Scan for the cell matching the given text and deliver its (x, y) coordinate at center. 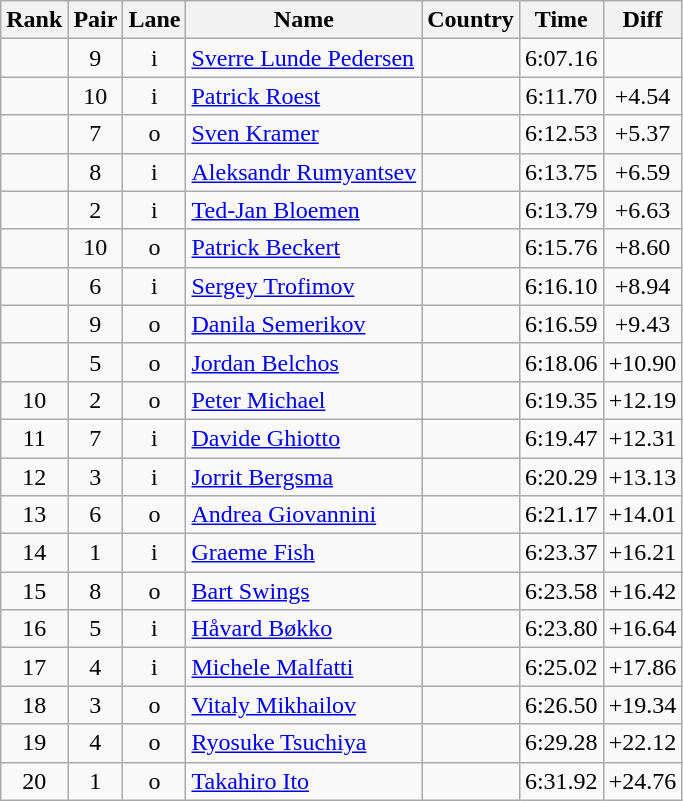
Ted-Jan Bloemen (304, 210)
Aleksandr Rumyantsev (304, 172)
6:16.59 (561, 324)
Håvard Bøkko (304, 629)
18 (34, 705)
11 (34, 438)
+22.12 (642, 743)
+6.59 (642, 172)
+19.34 (642, 705)
6:21.17 (561, 515)
+12.19 (642, 400)
20 (34, 781)
Jordan Belchos (304, 362)
+8.94 (642, 286)
6:26.50 (561, 705)
Jorrit Bergsma (304, 477)
+5.37 (642, 134)
+10.90 (642, 362)
6:31.92 (561, 781)
6:18.06 (561, 362)
6:07.16 (561, 58)
14 (34, 553)
+6.63 (642, 210)
Bart Swings (304, 591)
Peter Michael (304, 400)
Patrick Roest (304, 96)
6:20.29 (561, 477)
+17.86 (642, 667)
6:16.10 (561, 286)
Sergey Trofimov (304, 286)
Takahiro Ito (304, 781)
+16.21 (642, 553)
+24.76 (642, 781)
+9.43 (642, 324)
6:23.58 (561, 591)
6:23.37 (561, 553)
17 (34, 667)
6:11.70 (561, 96)
6:29.28 (561, 743)
Country (471, 20)
6:25.02 (561, 667)
Sven Kramer (304, 134)
6:23.80 (561, 629)
6:15.76 (561, 248)
Rank (34, 20)
+13.13 (642, 477)
6:19.35 (561, 400)
+16.42 (642, 591)
Danila Semerikov (304, 324)
12 (34, 477)
Diff (642, 20)
13 (34, 515)
+4.54 (642, 96)
6:12.53 (561, 134)
Graeme Fish (304, 553)
6:13.75 (561, 172)
Davide Ghiotto (304, 438)
+12.31 (642, 438)
6:13.79 (561, 210)
16 (34, 629)
+16.64 (642, 629)
Time (561, 20)
+8.60 (642, 248)
6:19.47 (561, 438)
Sverre Lunde Pedersen (304, 58)
19 (34, 743)
Pair (96, 20)
Andrea Giovannini (304, 515)
Lane (154, 20)
15 (34, 591)
Vitaly Mikhailov (304, 705)
+14.01 (642, 515)
Michele Malfatti (304, 667)
Name (304, 20)
Ryosuke Tsuchiya (304, 743)
Patrick Beckert (304, 248)
